Detect which cell encompasses the target text, then output its [X, Y] center coordinate. 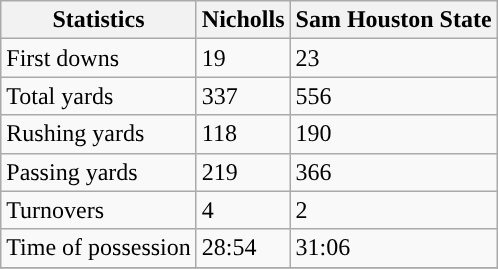
190 [394, 134]
4 [243, 210]
556 [394, 96]
Turnovers [99, 210]
First downs [99, 58]
219 [243, 172]
Sam Houston State [394, 20]
337 [243, 96]
31:06 [394, 248]
Statistics [99, 20]
Rushing yards [99, 134]
28:54 [243, 248]
366 [394, 172]
Total yards [99, 96]
Passing yards [99, 172]
23 [394, 58]
2 [394, 210]
19 [243, 58]
118 [243, 134]
Nicholls [243, 20]
Time of possession [99, 248]
